Identify which cell holds the provided text, then report its (X, Y) central coordinate. 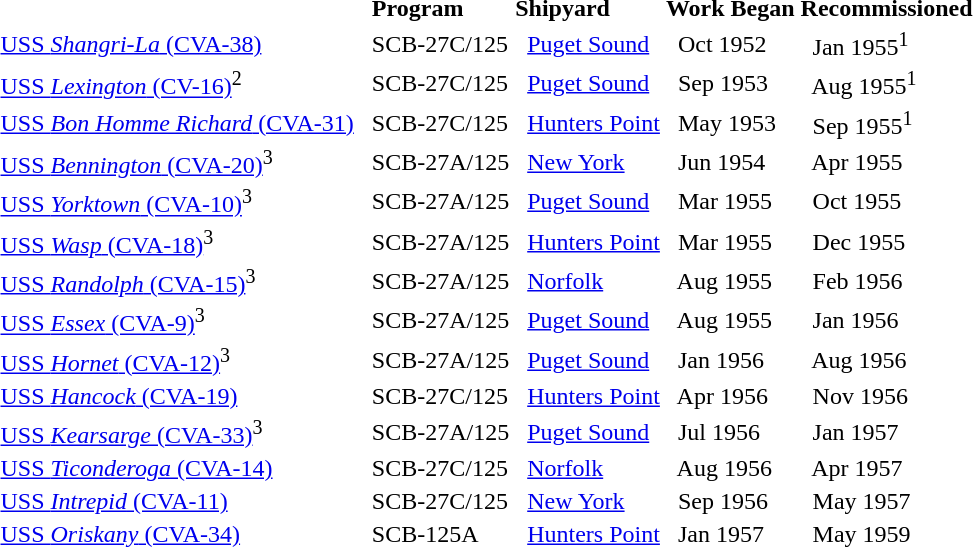
Oct 1952 (730, 44)
Jan 1956 (730, 360)
Sep 1953 (730, 83)
Jun 1954 (730, 162)
Apr 1956 (730, 396)
May 1953 (730, 123)
Jul 1956 (730, 432)
Sep 1956 (730, 502)
Aug 1956 (730, 469)
